Search for the cell housing the specified text and yield its (x, y) center coordinate. 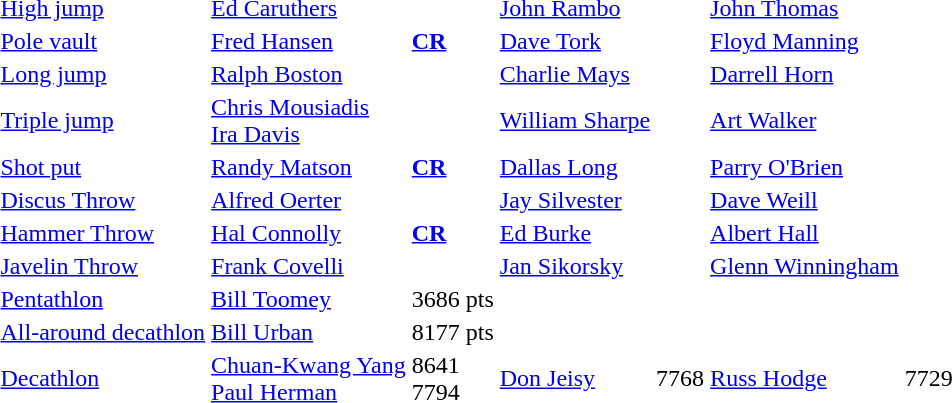
Charlie Mays (574, 74)
Glenn Winningham (805, 266)
Hal Connolly (309, 233)
Frank Covelli (309, 266)
Dallas Long (574, 167)
Darrell Horn (805, 74)
Art Walker (805, 120)
Jan Sikorsky (574, 266)
Floyd Manning (805, 41)
Bill Toomey (309, 299)
Chris Mousiadis Ira Davis (309, 120)
Fred Hansen (309, 41)
8177 pts (452, 332)
Albert Hall (805, 233)
Ralph Boston (309, 74)
William Sharpe (574, 120)
Jay Silvester (574, 200)
Parry O'Brien (805, 167)
Dave Weill (805, 200)
Ed Burke (574, 233)
Alfred Oerter (309, 200)
Bill Urban (309, 332)
Randy Matson (309, 167)
Dave Tork (574, 41)
3686 pts (452, 299)
